Provide the [x, y] coordinate of the cell's center where the given text is located.  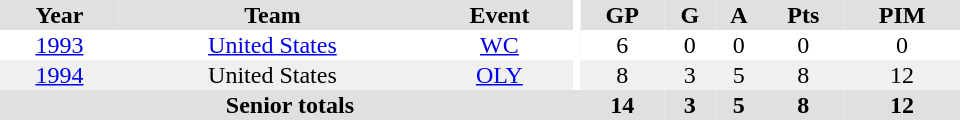
Year [60, 15]
WC [500, 45]
Team [272, 15]
GP [622, 15]
14 [622, 105]
Pts [804, 15]
Senior totals [290, 105]
Event [500, 15]
1993 [60, 45]
A [738, 15]
6 [622, 45]
G [690, 15]
OLY [500, 75]
1994 [60, 75]
PIM [902, 15]
